Return the (x, y) coordinate for the center point of the cell that contains the specified text.  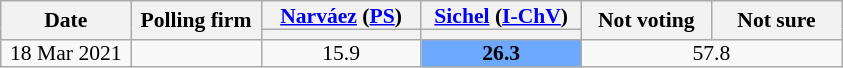
Polling firm (196, 20)
18 Mar 2021 (66, 53)
57.8 (711, 53)
15.9 (341, 53)
Not sure (776, 20)
Narváez (PS) (341, 15)
Not voting (646, 20)
Date (66, 20)
Sichel (I-ChV) (501, 15)
26.3 (501, 53)
